From the cell containing the given text, extract its center point as (X, Y) coordinate. 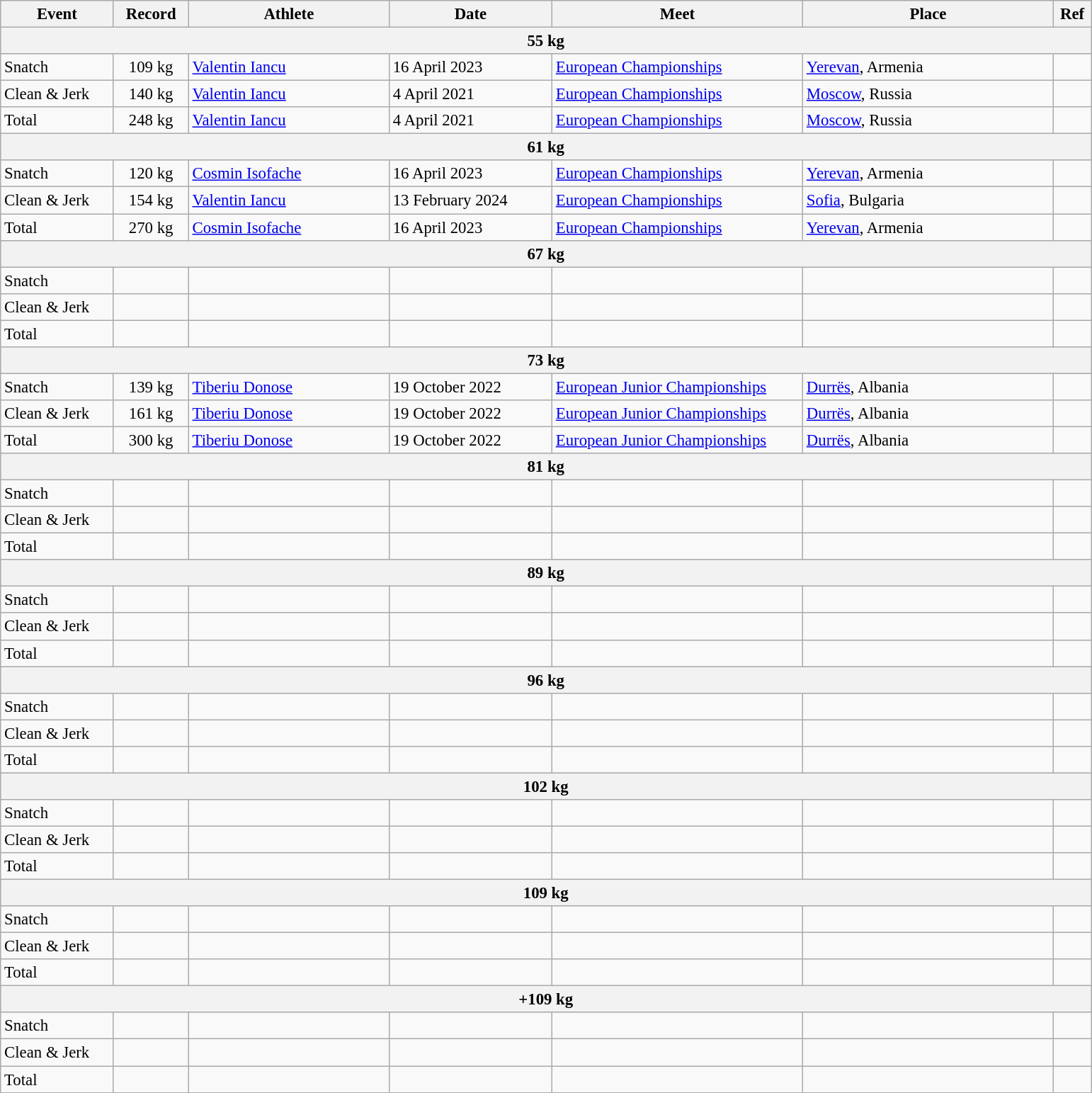
102 kg (546, 786)
81 kg (546, 467)
161 kg (151, 414)
61 kg (546, 147)
96 kg (546, 680)
300 kg (151, 440)
13 February 2024 (470, 200)
Event (57, 14)
67 kg (546, 254)
140 kg (151, 94)
Place (928, 14)
Date (470, 14)
248 kg (151, 120)
120 kg (151, 174)
+109 kg (546, 999)
Record (151, 14)
Meet (678, 14)
Sofia, Bulgaria (928, 200)
270 kg (151, 227)
89 kg (546, 573)
139 kg (151, 387)
154 kg (151, 200)
55 kg (546, 41)
Ref (1072, 14)
Athlete (289, 14)
73 kg (546, 361)
